Return the [X, Y] coordinate for the center point of the cell that contains the specified text.  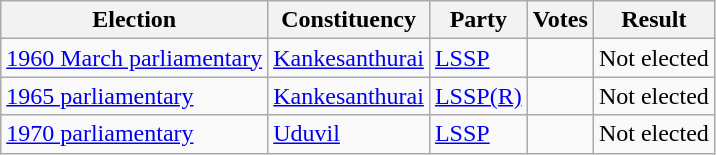
1970 parliamentary [134, 134]
1960 March parliamentary [134, 58]
LSSP(R) [478, 96]
Constituency [349, 20]
Votes [560, 20]
Result [654, 20]
Uduvil [349, 134]
Election [134, 20]
Party [478, 20]
1965 parliamentary [134, 96]
